Pinpoint the cell where the given text exists, returning its (x, y) midpoint coordinate. 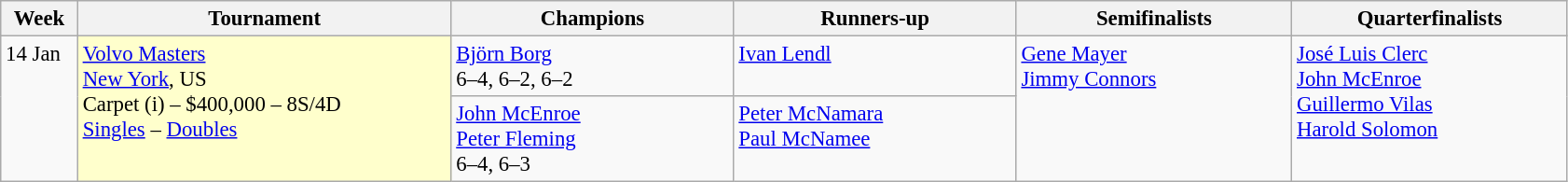
14 Jan (39, 109)
Champions (593, 19)
Björn Borg 6–4, 6–2, 6–2 (593, 67)
John McEnroe Peter Fleming 6–4, 6–3 (593, 139)
Semifinalists (1154, 19)
Quarterfinalists (1430, 19)
Week (39, 19)
Runners-up (874, 19)
Tournament (265, 19)
Volvo Masters New York, US Carpet (i) – $400,000 – 8S/4D Singles – Doubles (265, 109)
Peter McNamara Paul McNamee (874, 139)
José Luis Clerc John McEnroe Guillermo Vilas Harold Solomon (1430, 109)
Ivan Lendl (874, 67)
Gene Mayer Jimmy Connors (1154, 109)
